Extract the [X, Y] coordinate from the center of the cell holding the provided text.  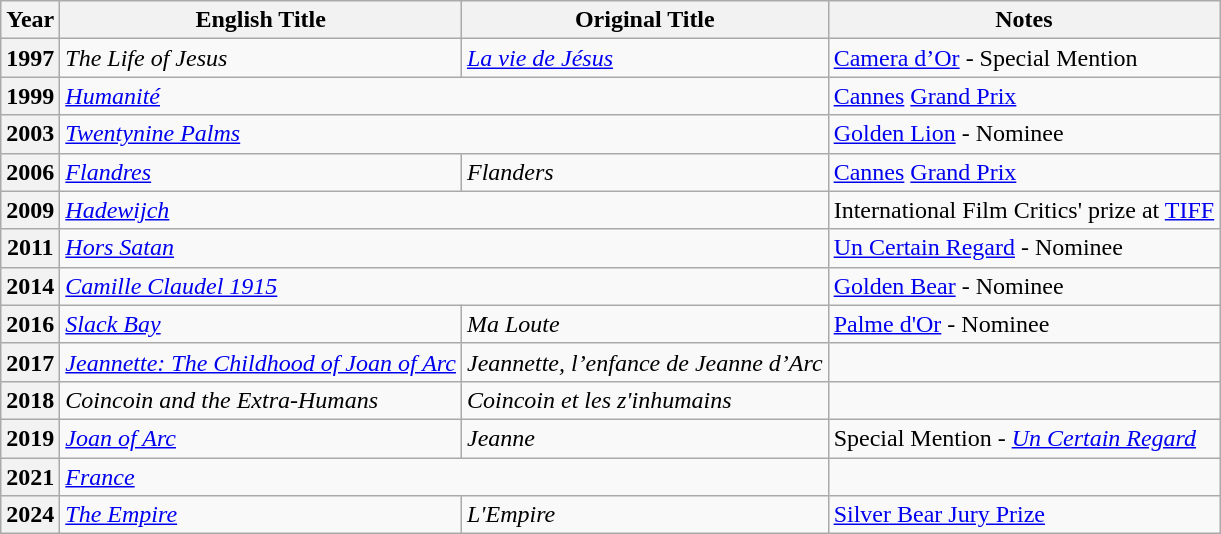
Hadewijch [444, 210]
English Title [261, 20]
1999 [30, 96]
Jeannette, l’enfance de Jeanne d’Arc [644, 362]
Flanders [644, 172]
1997 [30, 58]
2006 [30, 172]
2018 [30, 400]
Twentynine Palms [444, 134]
Original Title [644, 20]
The Life of Jesus [261, 58]
Hors Satan [444, 248]
L'Empire [644, 515]
France [444, 477]
2017 [30, 362]
2024 [30, 515]
Coincoin et les z'inhumains [644, 400]
2019 [30, 438]
2014 [30, 286]
Humanité [444, 96]
Golden Lion - Nominee [1024, 134]
Camille Claudel 1915 [444, 286]
2011 [30, 248]
Silver Bear Jury Prize [1024, 515]
2009 [30, 210]
2021 [30, 477]
Golden Bear - Nominee [1024, 286]
Flandres [261, 172]
Jeanne [644, 438]
Special Mention - Un Certain Regard [1024, 438]
Palme d'Or - Nominee [1024, 324]
Slack Bay [261, 324]
2016 [30, 324]
La vie de Jésus [644, 58]
Camera d’Or - Special Mention [1024, 58]
2003 [30, 134]
Ma Loute [644, 324]
Un Certain Regard - Nominee [1024, 248]
Notes [1024, 20]
Joan of Arc [261, 438]
Year [30, 20]
International Film Critics' prize at TIFF [1024, 210]
Jeannette: The Childhood of Joan of Arc [261, 362]
The Empire [261, 515]
Coincoin and the Extra-Humans [261, 400]
